From the cell containing the given text, extract its center point as [X, Y] coordinate. 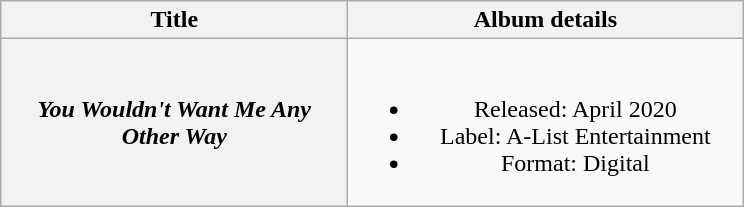
You Wouldn't Want Me Any Other Way [174, 122]
Title [174, 20]
Released: April 2020Label: A-List EntertainmentFormat: Digital [546, 122]
Album details [546, 20]
